Scan for the cell matching the given text and deliver its [X, Y] coordinate at center. 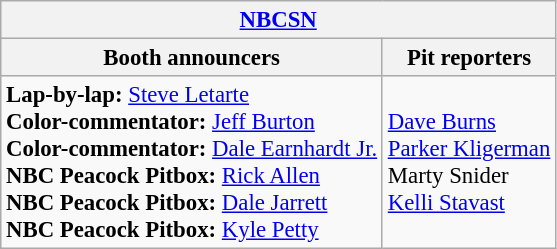
Dave BurnsParker KligermanMarty SniderKelli Stavast [468, 162]
Booth announcers [192, 58]
NBCSN [278, 20]
Pit reporters [468, 58]
